Detect which cell encompasses the target text, then output its [X, Y] center coordinate. 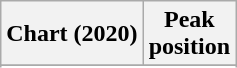
Chart (2020) [72, 34]
Peakposition [189, 34]
